Output the [X, Y] coordinate of the center of the cell containing the given text.  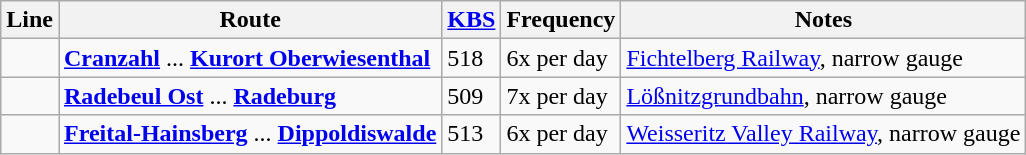
7x per day [561, 96]
Fichtelberg Railway, narrow gauge [824, 58]
Lößnitzgrundbahn, narrow gauge [824, 96]
518 [472, 58]
Route [250, 20]
509 [472, 96]
Cranzahl ... Kurort Oberwiesenthal [250, 58]
Freital-Hainsberg ... Dippoldiswalde [250, 134]
513 [472, 134]
Radebeul Ost ... Radeburg [250, 96]
Line [30, 20]
Weisseritz Valley Railway, narrow gauge [824, 134]
KBS [472, 20]
Notes [824, 20]
Frequency [561, 20]
